Return the (X, Y) coordinate for the center point of the cell that contains the specified text.  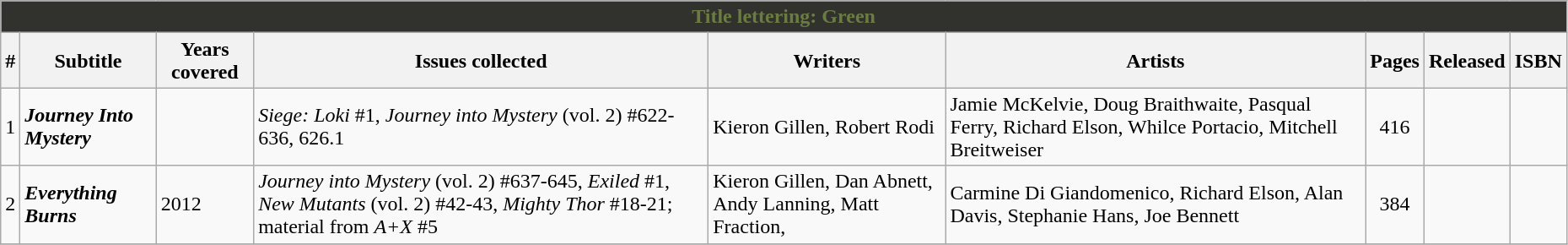
Title lettering: Green (784, 17)
Everything Burns (88, 204)
Carmine Di Giandomenico, Richard Elson, Alan Davis, Stephanie Hans, Joe Bennett (1156, 204)
ISBN (1538, 61)
# (10, 61)
416 (1395, 127)
Artists (1156, 61)
Siege: Loki #1, Journey into Mystery (vol. 2) #622-636, 626.1 (481, 127)
Years covered (205, 61)
Writers (827, 61)
Jamie McKelvie, Doug Braithwaite, Pasqual Ferry, Richard Elson, Whilce Portacio, Mitchell Breitweiser (1156, 127)
Journey Into Mystery (88, 127)
2012 (205, 204)
Journey into Mystery (vol. 2) #637-645, Exiled #1, New Mutants (vol. 2) #42-43, Mighty Thor #18-21; material from A+X #5 (481, 204)
Issues collected (481, 61)
1 (10, 127)
Pages (1395, 61)
384 (1395, 204)
Subtitle (88, 61)
Kieron Gillen, Robert Rodi (827, 127)
Released (1467, 61)
2 (10, 204)
Kieron Gillen, Dan Abnett, Andy Lanning, Matt Fraction, (827, 204)
